Return (X, Y) of the center of cell containing provided text 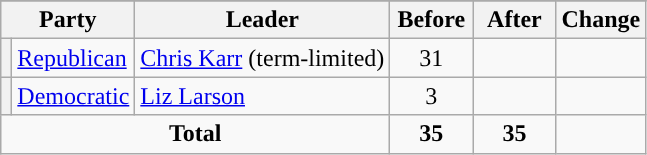
Party (68, 20)
Chris Karr (term-limited) (262, 58)
3 (432, 96)
Leader (262, 20)
Republican (74, 58)
Democratic (74, 96)
Change (601, 20)
After (514, 20)
31 (432, 58)
Before (432, 20)
Liz Larson (262, 96)
Total (196, 134)
